Return (X, Y) of the center of cell containing provided text 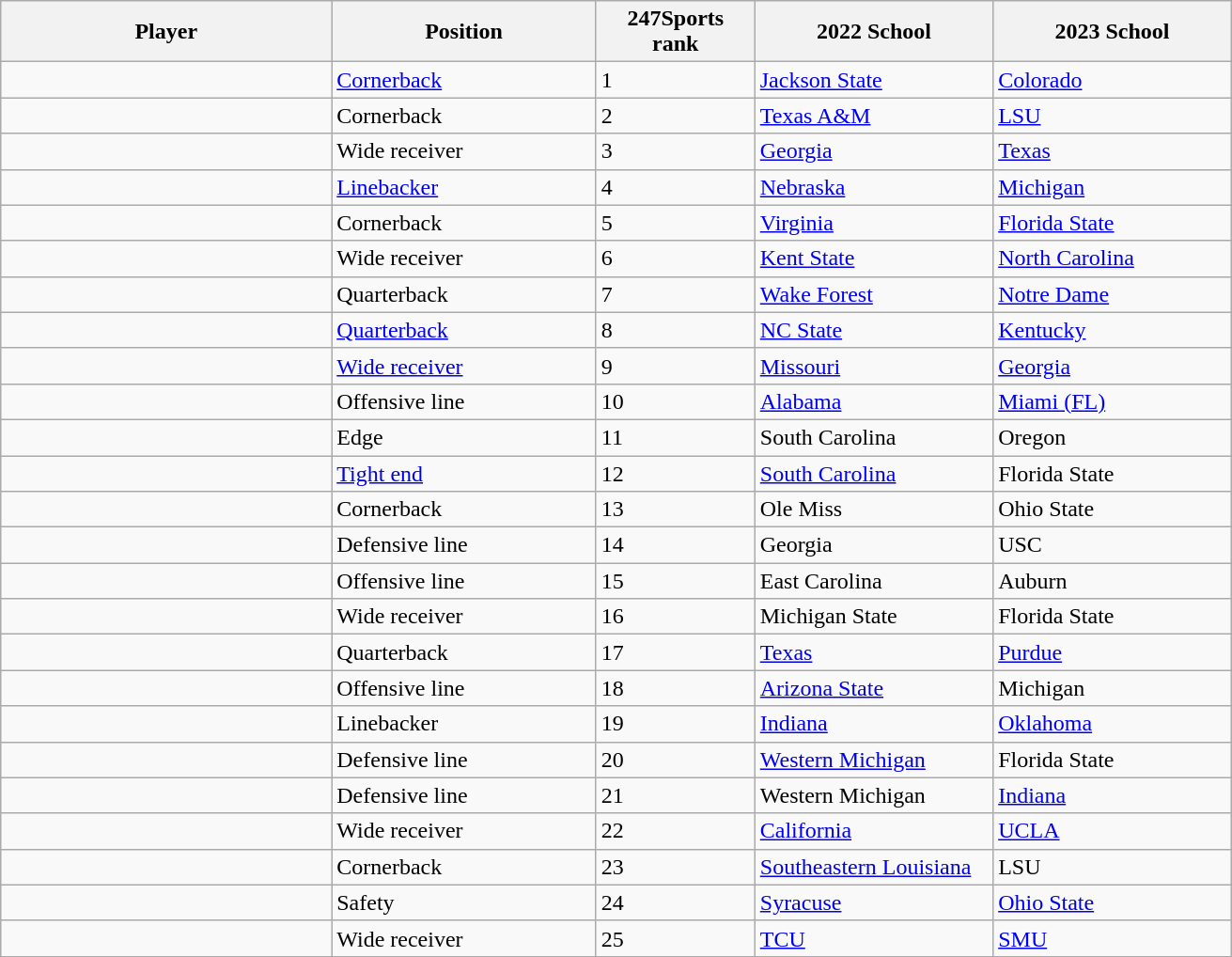
2023 School (1113, 32)
Southeastern Louisiana (874, 867)
3 (675, 151)
Arizona State (874, 688)
10 (675, 401)
24 (675, 902)
California (874, 831)
Miami (FL) (1113, 401)
TCU (874, 938)
Virginia (874, 223)
25 (675, 938)
Michigan State (874, 617)
Notre Dame (1113, 294)
11 (675, 437)
North Carolina (1113, 259)
Kent State (874, 259)
247Sportsrank (675, 32)
13 (675, 510)
Safety (464, 902)
5 (675, 223)
Colorado (1113, 80)
Player (166, 32)
8 (675, 330)
USC (1113, 545)
NC State (874, 330)
7 (675, 294)
East Carolina (874, 581)
16 (675, 617)
Syracuse (874, 902)
UCLA (1113, 831)
22 (675, 831)
Wake Forest (874, 294)
Texas A&M (874, 116)
Purdue (1113, 652)
Missouri (874, 366)
18 (675, 688)
4 (675, 187)
9 (675, 366)
20 (675, 760)
Jackson State (874, 80)
19 (675, 724)
Position (464, 32)
1 (675, 80)
14 (675, 545)
SMU (1113, 938)
6 (675, 259)
17 (675, 652)
21 (675, 795)
Ole Miss (874, 510)
12 (675, 473)
Oklahoma (1113, 724)
Alabama (874, 401)
Nebraska (874, 187)
2022 School (874, 32)
Auburn (1113, 581)
2 (675, 116)
Tight end (464, 473)
Oregon (1113, 437)
15 (675, 581)
Kentucky (1113, 330)
Edge (464, 437)
23 (675, 867)
